Output the [X, Y] coordinate of the center of the cell containing the given text.  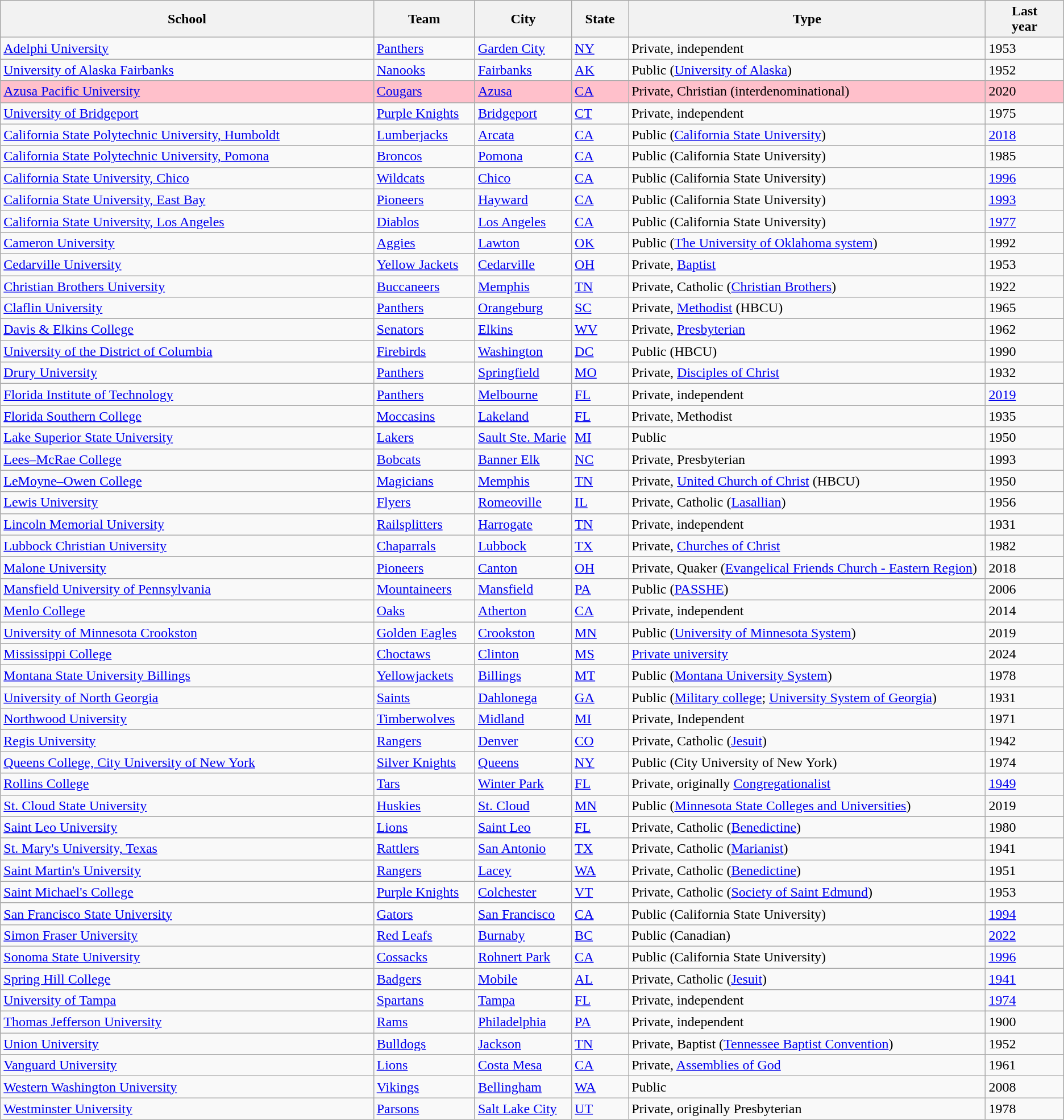
University of Bridgeport [187, 113]
Public (Military college; University System of Georgia) [807, 698]
Pomona [523, 156]
Saint Leo [523, 827]
OK [600, 243]
Mountaineers [424, 589]
Private, Christian (interdenominational) [807, 92]
Private, Disciples of Christ [807, 373]
Mansfield University of Pennsylvania [187, 589]
Florida Southern College [187, 416]
1949 [1024, 784]
Broncos [424, 156]
Melbourne [523, 395]
University of Minnesota Crookston [187, 633]
Lincoln Memorial University [187, 524]
2022 [1024, 935]
Team [424, 19]
UT [600, 1109]
California State University, Los Angeles [187, 221]
Oaks [424, 611]
Queens [523, 762]
MO [600, 373]
Jackson [523, 1044]
CO [600, 741]
1900 [1024, 1022]
Garden City [523, 48]
Union University [187, 1044]
MT [600, 676]
Western Washington University [187, 1087]
Banner Elk [523, 459]
Gators [424, 914]
Badgers [424, 978]
Westminster University [187, 1109]
Private, Quaker (Evangelical Friends Church - Eastern Region) [807, 567]
Flyers [424, 503]
Tampa [523, 1001]
Azusa Pacific University [187, 92]
Atherton [523, 611]
2006 [1024, 589]
St. Cloud [523, 806]
1980 [1024, 827]
Public (Minnesota State Colleges and Universities) [807, 806]
1956 [1024, 503]
1932 [1024, 373]
Colchester [523, 892]
Private, Baptist [807, 264]
Private university [807, 654]
Private, Assemblies of God [807, 1065]
Public (PASSHE) [807, 589]
Rattlers [424, 849]
Lake Superior State University [187, 438]
Queens College, City University of New York [187, 762]
Vikings [424, 1087]
Burnaby [523, 935]
LeMoyne–Owen College [187, 481]
Montana State University Billings [187, 676]
Lumberjacks [424, 135]
Parsons [424, 1109]
Nanooks [424, 70]
Northwood University [187, 719]
Bridgeport [523, 113]
Private, Catholic (Lasallian) [807, 503]
1992 [1024, 243]
Arcata [523, 135]
San Antonio [523, 849]
Chaparrals [424, 546]
1951 [1024, 870]
Florida Institute of Technology [187, 395]
Philadelphia [523, 1022]
Private, Baptist (Tennessee Baptist Convention) [807, 1044]
Malone University [187, 567]
Firebirds [424, 351]
Lees–McRae College [187, 459]
Spring Hill College [187, 978]
Saint Michael's College [187, 892]
Sault Ste. Marie [523, 438]
Bobcats [424, 459]
Mobile [523, 978]
Saints [424, 698]
Private, originally Congregationalist [807, 784]
MS [600, 654]
Sonoma State University [187, 957]
Public (University of Alaska) [807, 70]
University of Tampa [187, 1001]
Private, Catholic (Society of Saint Edmund) [807, 892]
Lubbock Christian University [187, 546]
University of North Georgia [187, 698]
City [523, 19]
Cossacks [424, 957]
Fairbanks [523, 70]
Crookston [523, 633]
Golden Eagles [424, 633]
Rollins College [187, 784]
1971 [1024, 719]
Washington [523, 351]
1977 [1024, 221]
Costa Mesa [523, 1065]
Rams [424, 1022]
Christian Brothers University [187, 286]
Lawton [523, 243]
1962 [1024, 330]
Public (HBCU) [807, 351]
Public (City University of New York) [807, 762]
Private, Churches of Christ [807, 546]
Winter Park [523, 784]
School [187, 19]
1961 [1024, 1065]
Saint Leo University [187, 827]
1985 [1024, 156]
Cameron University [187, 243]
California State Polytechnic University, Humboldt [187, 135]
Rohnert Park [523, 957]
Tars [424, 784]
Romeoville [523, 503]
IL [600, 503]
Private, originally Presbyterian [807, 1109]
Choctaws [424, 654]
University of Alaska Fairbanks [187, 70]
St. Mary's University, Texas [187, 849]
Saint Martin's University [187, 870]
Lacey [523, 870]
Magicians [424, 481]
Salt Lake City [523, 1109]
Drury University [187, 373]
Private, Methodist [807, 416]
Denver [523, 741]
Mississippi College [187, 654]
2020 [1024, 92]
Springfield [523, 373]
Dahlonega [523, 698]
Orangeburg [523, 308]
California State University, East Bay [187, 200]
Chico [523, 178]
Elkins [523, 330]
Harrogate [523, 524]
California State Polytechnic University, Pomona [187, 156]
Cedarville [523, 264]
Type [807, 19]
2008 [1024, 1087]
1965 [1024, 308]
1942 [1024, 741]
Davis & Elkins College [187, 330]
Billings [523, 676]
Cedarville University [187, 264]
Bellingham [523, 1087]
BC [600, 935]
1990 [1024, 351]
Simon Fraser University [187, 935]
WV [600, 330]
Private, Catholic (Marianist) [807, 849]
SC [600, 308]
VT [600, 892]
Lubbock [523, 546]
Wildcats [424, 178]
Public (The University of Oklahoma system) [807, 243]
Red Leafs [424, 935]
Claflin University [187, 308]
Lakers [424, 438]
CT [600, 113]
Aggies [424, 243]
Yellowjackets [424, 676]
1982 [1024, 546]
AK [600, 70]
Public (University of Minnesota System) [807, 633]
AL [600, 978]
Public (Canadian) [807, 935]
1975 [1024, 113]
2014 [1024, 611]
Regis University [187, 741]
Midland [523, 719]
Timberwolves [424, 719]
Clinton [523, 654]
Canton [523, 567]
Buccaneers [424, 286]
Private, Catholic (Christian Brothers) [807, 286]
Los Angeles [523, 221]
Huskies [424, 806]
Lakeland [523, 416]
Diablos [424, 221]
Private, Methodist (HBCU) [807, 308]
Azusa [523, 92]
2024 [1024, 654]
Silver Knights [424, 762]
Railsplitters [424, 524]
University of the District of Columbia [187, 351]
Lewis University [187, 503]
California State University, Chico [187, 178]
State [600, 19]
Menlo College [187, 611]
Moccasins [424, 416]
Vanguard University [187, 1065]
NC [600, 459]
Spartans [424, 1001]
Lastyear [1024, 19]
Thomas Jefferson University [187, 1022]
Adelphi University [187, 48]
1935 [1024, 416]
Public (Montana University System) [807, 676]
St. Cloud State University [187, 806]
Mansfield [523, 589]
Senators [424, 330]
Private, Independent [807, 719]
San Francisco [523, 914]
Hayward [523, 200]
Cougars [424, 92]
Bulldogs [424, 1044]
Private, United Church of Christ (HBCU) [807, 481]
DC [600, 351]
1922 [1024, 286]
Yellow Jackets [424, 264]
San Francisco State University [187, 914]
1994 [1024, 914]
GA [600, 698]
